Detect which cell encompasses the target text, then output its [X, Y] center coordinate. 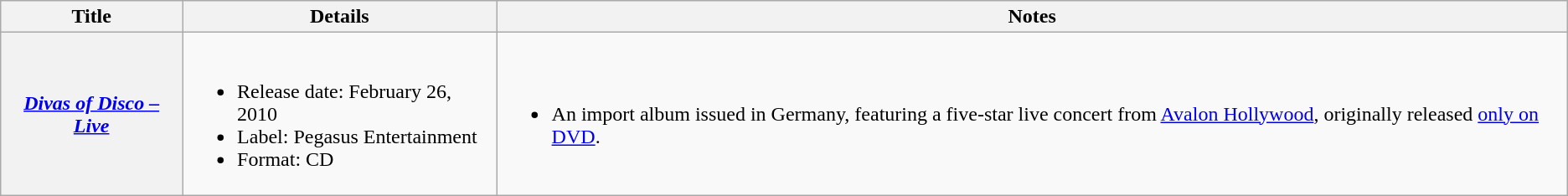
Title [92, 17]
Details [340, 17]
Notes [1032, 17]
Release date: February 26, 2010Label: Pegasus Entertainment Format: CD [340, 114]
Divas of Disco – Live [92, 114]
An import album issued in Germany, featuring a five-star live concert from Avalon Hollywood, originally released only on DVD. [1032, 114]
